Return [X, Y] of the center of cell containing provided text 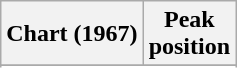
Peak position [189, 34]
Chart (1967) [72, 34]
